Return (X, Y) of the center of cell containing provided text 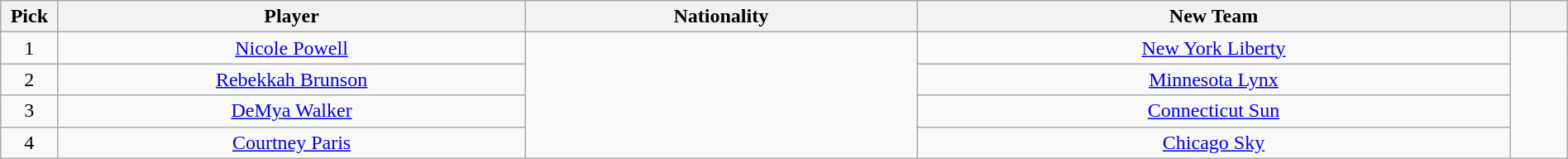
3 (30, 111)
2 (30, 79)
Player (291, 17)
Nicole Powell (291, 48)
Chicago Sky (1214, 142)
Pick (30, 17)
Nationality (721, 17)
1 (30, 48)
New York Liberty (1214, 48)
Courtney Paris (291, 142)
Rebekkah Brunson (291, 79)
Minnesota Lynx (1214, 79)
Connecticut Sun (1214, 111)
New Team (1214, 17)
4 (30, 142)
DeMya Walker (291, 111)
